Detect which cell encompasses the target text, then output its [x, y] center coordinate. 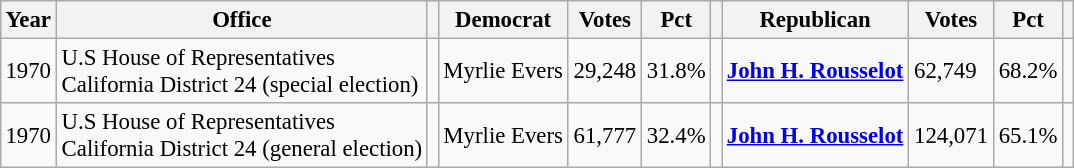
U.S House of Representatives California District 24 (special election) [242, 70]
Year [28, 20]
31.8% [676, 70]
62,749 [952, 70]
Office [242, 20]
65.1% [1028, 136]
61,777 [604, 136]
U.S House of Representatives California District 24 (general election) [242, 136]
32.4% [676, 136]
Republican [816, 20]
68.2% [1028, 70]
Democrat [503, 20]
124,071 [952, 136]
29,248 [604, 70]
